Return the (X, Y) coordinate for the center point of the cell that contains the specified text.  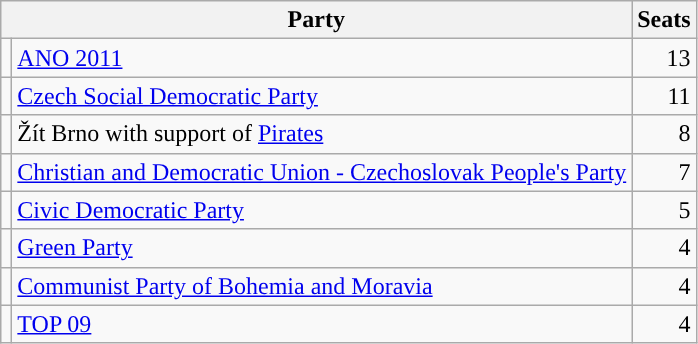
8 (664, 134)
Czech Social Democratic Party (322, 96)
Žít Brno with support of Pirates (322, 134)
Communist Party of Bohemia and Moravia (322, 286)
Christian and Democratic Union - Czechoslovak People's Party (322, 172)
ANO 2011 (322, 58)
7 (664, 172)
Civic Democratic Party (322, 210)
Seats (664, 20)
Party (316, 20)
TOP 09 (322, 324)
13 (664, 58)
11 (664, 96)
5 (664, 210)
Green Party (322, 248)
